Find where the given text appears and provide that cell's center as [X, Y] coordinate. 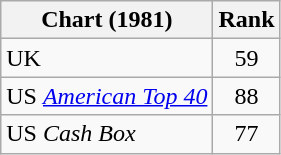
77 [246, 134]
Rank [246, 20]
59 [246, 58]
US Cash Box [107, 134]
US American Top 40 [107, 96]
88 [246, 96]
UK [107, 58]
Chart (1981) [107, 20]
